From the cell containing the given text, extract its center point as (X, Y) coordinate. 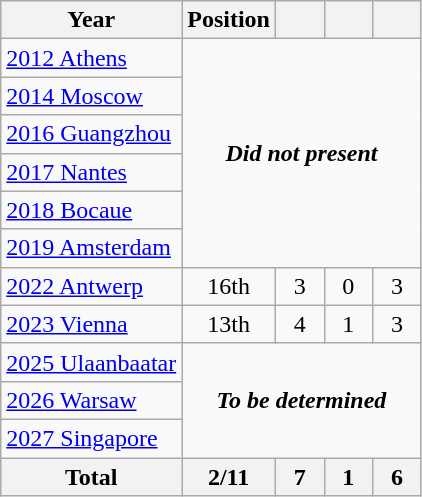
2019 Amsterdam (92, 248)
4 (300, 324)
7 (300, 477)
2014 Moscow (92, 96)
2017 Nantes (92, 172)
6 (398, 477)
Did not present (302, 153)
To be determined (302, 400)
2022 Antwerp (92, 286)
Total (92, 477)
2012 Athens (92, 58)
0 (348, 286)
2016 Guangzhou (92, 134)
2/11 (229, 477)
16th (229, 286)
2023 Vienna (92, 324)
Year (92, 20)
2027 Singapore (92, 438)
Position (229, 20)
2026 Warsaw (92, 400)
2018 Bocaue (92, 210)
2025 Ulaanbaatar (92, 362)
13th (229, 324)
